Identify which cell holds the provided text, then report its (x, y) central coordinate. 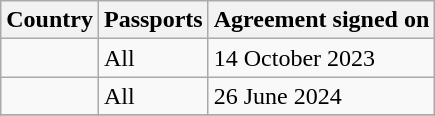
Agreement signed on (322, 20)
14 October 2023 (322, 58)
Country (50, 20)
Passports (153, 20)
26 June 2024 (322, 96)
